Capture the cell that displays the provided text and extract its (x, y) central coordinate. 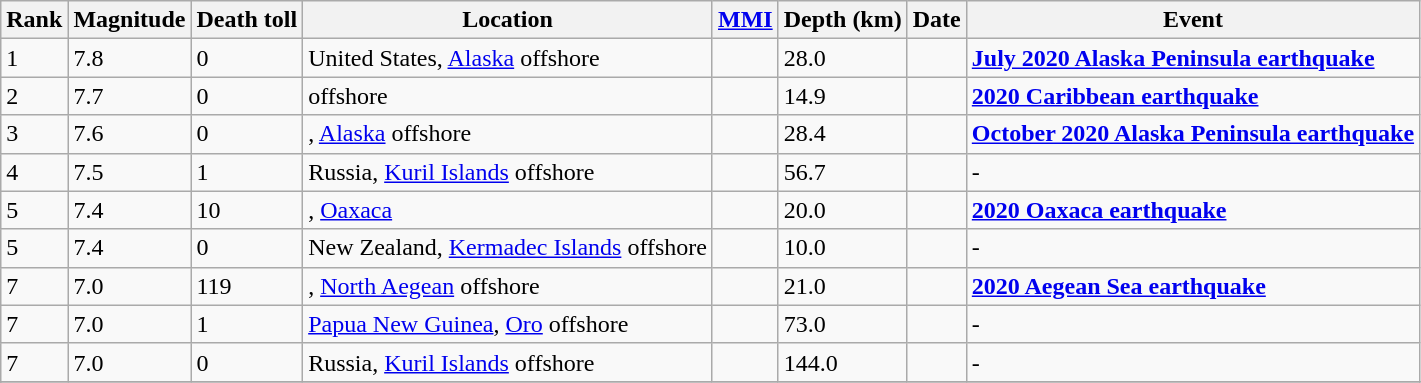
October 2020 Alaska Peninsula earthquake (1192, 134)
Location (508, 20)
Depth (km) (842, 20)
, North Aegean offshore (508, 286)
28.0 (842, 58)
, Alaska offshore (508, 134)
7.6 (130, 134)
2 (34, 96)
, Oaxaca (508, 210)
10.0 (842, 248)
2020 Oaxaca earthquake (1192, 210)
offshore (508, 96)
2020 Caribbean earthquake (1192, 96)
Date (936, 20)
4 (34, 172)
7.8 (130, 58)
Death toll (247, 20)
10 (247, 210)
119 (247, 286)
144.0 (842, 362)
July 2020 Alaska Peninsula earthquake (1192, 58)
21.0 (842, 286)
73.0 (842, 324)
7.5 (130, 172)
Rank (34, 20)
56.7 (842, 172)
Event (1192, 20)
MMI (745, 20)
20.0 (842, 210)
United States, Alaska offshore (508, 58)
3 (34, 134)
Papua New Guinea, Oro offshore (508, 324)
Magnitude (130, 20)
2020 Aegean Sea earthquake (1192, 286)
28.4 (842, 134)
7.7 (130, 96)
14.9 (842, 96)
New Zealand, Kermadec Islands offshore (508, 248)
